Capture the cell that displays the provided text and extract its (x, y) central coordinate. 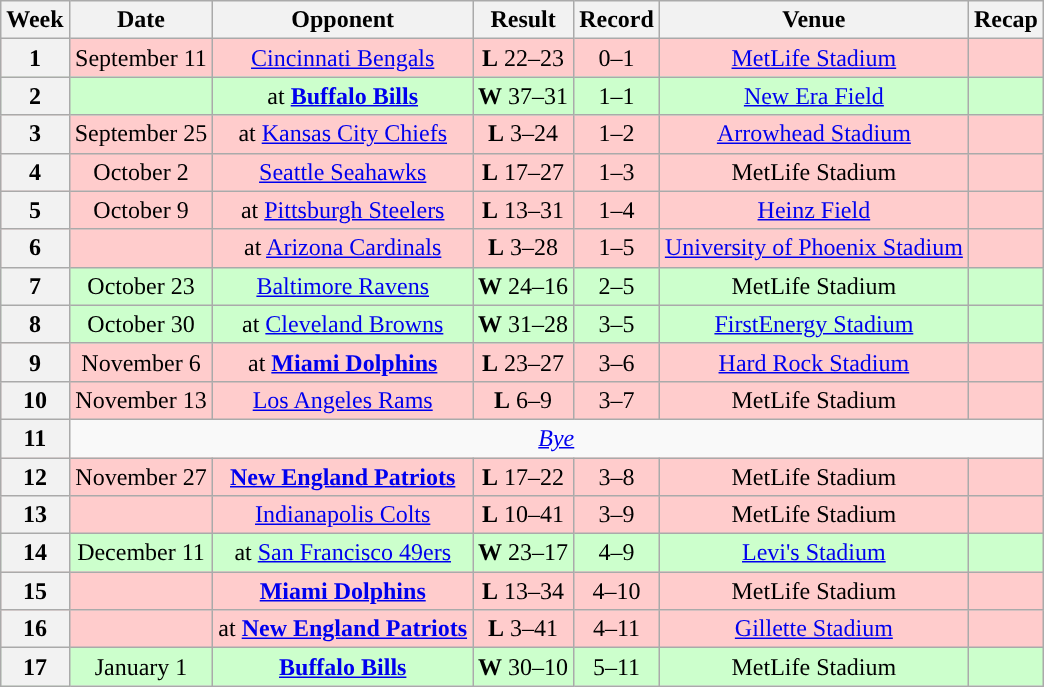
Record (617, 20)
October 30 (141, 324)
December 11 (141, 553)
November 6 (141, 362)
Buffalo Bills (343, 667)
0–1 (617, 58)
Venue (814, 20)
6 (35, 248)
Miami Dolphins (343, 591)
4–9 (617, 553)
4–11 (617, 629)
W 31–28 (524, 324)
3–9 (617, 515)
W 30–10 (524, 667)
17 (35, 667)
1–4 (617, 210)
January 1 (141, 667)
L 17–27 (524, 172)
3–8 (617, 477)
Arrowhead Stadium (814, 134)
at San Francisco 49ers (343, 553)
Bye (556, 438)
at Pittsburgh Steelers (343, 210)
L 6–9 (524, 400)
at Kansas City Chiefs (343, 134)
10 (35, 400)
1–1 (617, 96)
8 (35, 324)
Hard Rock Stadium (814, 362)
at New England Patriots (343, 629)
Los Angeles Rams (343, 400)
at Arizona Cardinals (343, 248)
2 (35, 96)
September 25 (141, 134)
1–5 (617, 248)
11 (35, 438)
Result (524, 20)
Cincinnati Bengals (343, 58)
at Miami Dolphins (343, 362)
Heinz Field (814, 210)
L 17–22 (524, 477)
October 23 (141, 286)
October 9 (141, 210)
Levi's Stadium (814, 553)
3 (35, 134)
3–5 (617, 324)
1 (35, 58)
4–10 (617, 591)
L 3–28 (524, 248)
at Cleveland Browns (343, 324)
9 (35, 362)
L 3–41 (524, 629)
L 3–24 (524, 134)
3–7 (617, 400)
L 22–23 (524, 58)
L 13–34 (524, 591)
New Era Field (814, 96)
12 (35, 477)
2–5 (617, 286)
13 (35, 515)
1–2 (617, 134)
Gillette Stadium (814, 629)
Baltimore Ravens (343, 286)
University of Phoenix Stadium (814, 248)
1–3 (617, 172)
Indianapolis Colts (343, 515)
Date (141, 20)
7 (35, 286)
L 10–41 (524, 515)
September 11 (141, 58)
Seattle Seahawks (343, 172)
at Buffalo Bills (343, 96)
14 (35, 553)
L 23–27 (524, 362)
New England Patriots (343, 477)
16 (35, 629)
5 (35, 210)
October 2 (141, 172)
15 (35, 591)
FirstEnergy Stadium (814, 324)
W 23–17 (524, 553)
L 13–31 (524, 210)
W 37–31 (524, 96)
3–6 (617, 362)
Week (35, 20)
November 13 (141, 400)
Opponent (343, 20)
5–11 (617, 667)
4 (35, 172)
Recap (1006, 20)
November 27 (141, 477)
W 24–16 (524, 286)
